Pinpoint the cell where the given text exists, returning its (X, Y) midpoint coordinate. 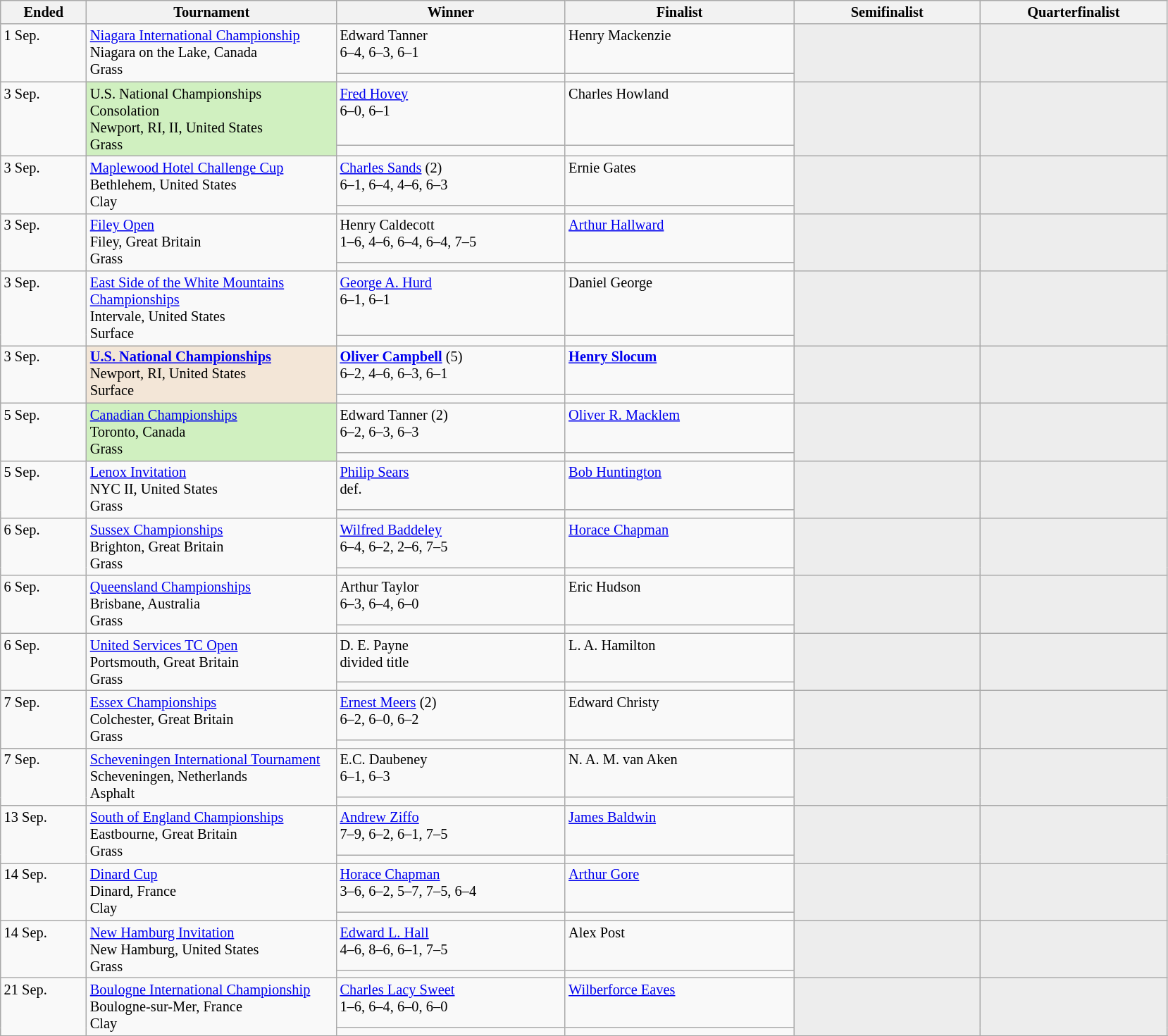
21 Sep. (44, 1006)
Dinard Cup Dinard, FranceClay (211, 892)
Henry Caldecott 1–6, 4–6, 6–4, 6–4, 7–5 (451, 238)
South of England ChampionshipsEastbourne, Great BritainGrass (211, 835)
Ended (44, 12)
East Side of the White Mountains Championships Intervale, United StatesSurface (211, 308)
Edward L. Hall4–6, 8–6, 6–1, 7–5 (451, 945)
Henry Slocum (679, 370)
N. A. M. van Aken (679, 773)
Semifinalist (888, 12)
13 Sep. (44, 835)
Wilberforce Eaves (679, 1002)
Oliver Campbell (5)6–2, 4–6, 6–3, 6–1 (451, 370)
Eric Hudson (679, 600)
D. E. Paynedivided title (451, 658)
Wilfred Baddeley6–4, 6–2, 2–6, 7–5 (451, 542)
Filey OpenFiley, Great BritainGrass (211, 242)
Andrew Ziffo7–9, 6–2, 6–1, 7–5 (451, 830)
Essex ChampionshipsColchester, Great BritainGrass (211, 719)
New Hamburg InvitationNew Hamburg, United StatesGrass (211, 949)
James Baldwin (679, 830)
Finalist (679, 12)
Edward Tanner 6–4, 6–3, 6–1 (451, 49)
Edward Tanner (2)6–2, 6–3, 6–3 (451, 427)
Lenox InvitationNYC II, United StatesGrass (211, 489)
Charles Lacy Sweet1–6, 6–4, 6–0, 6–0 (451, 1002)
Scheveningen International TournamentScheveningen, NetherlandsAsphalt (211, 777)
Edward Christy (679, 715)
Boulogne International Championship Boulogne-sur-Mer, FranceClay (211, 1006)
Tournament (211, 12)
U.S. National Championships ConsolationNewport, RI, II, United StatesGrass (211, 119)
United Services TC Open Portsmouth, Great BritainGrass (211, 662)
Sussex Championships Brighton, Great BritainGrass (211, 547)
U.S. National ChampionshipsNewport, RI, United StatesSurface (211, 374)
Henry Mackenzie (679, 49)
Daniel George (679, 303)
Oliver R. Macklem (679, 427)
E.C. Daubeney6–1, 6–3 (451, 773)
Queensland Championships Brisbane, AustraliaGrass (211, 604)
Arthur Gore (679, 887)
Canadian ChampionshipsToronto, CanadaGrass (211, 432)
Quarterfinalist (1074, 12)
Arthur Hallward (679, 238)
Charles Howland (679, 113)
Alex Post (679, 945)
Bob Huntington (679, 485)
Charles Sands (2)6–1, 6–4, 4–6, 6–3 (451, 180)
Maplewood Hotel Challenge Cup Bethlehem, United StatesClay (211, 185)
Ernie Gates (679, 180)
George A. Hurd 6–1, 6–1 (451, 303)
Winner (451, 12)
Arthur Taylor 6–3, 6–4, 6–0 (451, 600)
L. A. Hamilton (679, 658)
Horace Chapman (679, 542)
Ernest Meers (2)6–2, 6–0, 6–2 (451, 715)
Philip Sears def. (451, 485)
Niagara International ChampionshipNiagara on the Lake, CanadaGrass (211, 53)
1 Sep. (44, 53)
Fred Hovey6–0, 6–1 (451, 113)
Horace Chapman 3–6, 6–2, 5–7, 7–5, 6–4 (451, 887)
